From the cell containing the given text, extract its center point as [X, Y] coordinate. 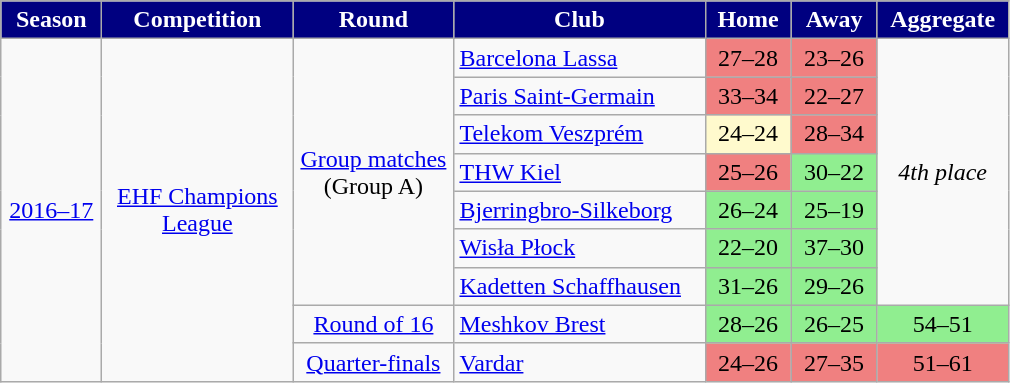
Away [834, 20]
28–26 [748, 324]
25–19 [834, 210]
28–34 [834, 134]
Kadetten Schaffhausen [580, 286]
Round of 16 [374, 324]
4th place [942, 172]
Quarter-finals [374, 362]
22–27 [834, 96]
Vardar [580, 362]
2016–17 [52, 210]
Round [374, 20]
Meshkov Brest [580, 324]
23–26 [834, 58]
29–26 [834, 286]
24–24 [748, 134]
Season [52, 20]
EHF Champions League [198, 210]
26–24 [748, 210]
30–22 [834, 172]
Paris Saint-Germain [580, 96]
51–61 [942, 362]
Wisła Płock [580, 248]
22–20 [748, 248]
Home [748, 20]
33–34 [748, 96]
THW Kiel [580, 172]
25–26 [748, 172]
Telekom Veszprém [580, 134]
37–30 [834, 248]
54–51 [942, 324]
Group matches (Group A) [374, 172]
Competition [198, 20]
26–25 [834, 324]
27–28 [748, 58]
Bjerringbro-Silkeborg [580, 210]
24–26 [748, 362]
Club [580, 20]
Barcelona Lassa [580, 58]
27–35 [834, 362]
Aggregate [942, 20]
31–26 [748, 286]
